Locate the cell with the specified text and output its (x, y) center coordinate. 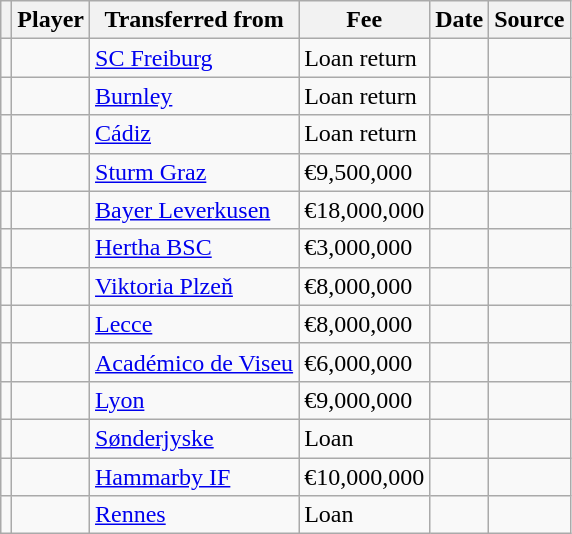
Rennes (194, 515)
Bayer Leverkusen (194, 210)
SC Freiburg (194, 58)
€9,500,000 (364, 172)
Lyon (194, 400)
Transferred from (194, 20)
Académico de Viseu (194, 362)
Player (51, 20)
€9,000,000 (364, 400)
Sturm Graz (194, 172)
Source (530, 20)
€18,000,000 (364, 210)
Sønderjyske (194, 438)
Cádiz (194, 134)
€10,000,000 (364, 477)
Date (460, 20)
€6,000,000 (364, 362)
Burnley (194, 96)
€3,000,000 (364, 248)
Hammarby IF (194, 477)
Hertha BSC (194, 248)
Viktoria Plzeň (194, 286)
Lecce (194, 324)
Fee (364, 20)
